For the text-containing cell, return its midpoint in (x, y) coordinate format. 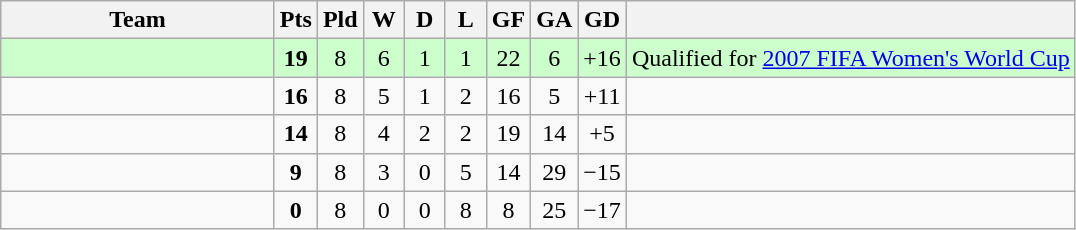
+16 (602, 58)
GF (508, 20)
25 (554, 210)
−15 (602, 172)
+5 (602, 134)
22 (508, 58)
29 (554, 172)
−17 (602, 210)
4 (384, 134)
+11 (602, 96)
9 (296, 172)
W (384, 20)
Team (138, 20)
Pts (296, 20)
L (466, 20)
Pld (340, 20)
D (424, 20)
GD (602, 20)
3 (384, 172)
Qualified for 2007 FIFA Women's World Cup (850, 58)
GA (554, 20)
